Determine the (X, Y) coordinate at the center of the cell enclosing the given text.  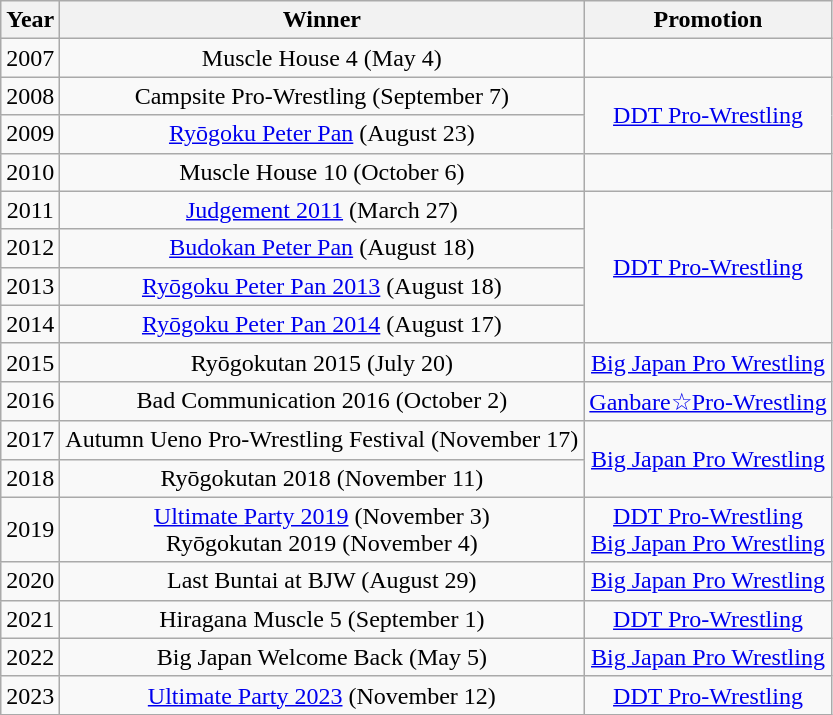
2021 (30, 619)
2011 (30, 210)
2023 (30, 695)
2007 (30, 58)
Ultimate Party 2019 (November 3)Ryōgokutan 2019 (November 4) (322, 530)
2016 (30, 401)
2010 (30, 172)
Budokan Peter Pan (August 18) (322, 248)
Autumn Ueno Pro-Wrestling Festival (November 17) (322, 440)
2018 (30, 478)
Big Japan Welcome Back (May 5) (322, 657)
Winner (322, 20)
2015 (30, 362)
Campsite Pro-Wrestling (September 7) (322, 96)
2009 (30, 134)
2013 (30, 286)
DDT Pro-WrestlingBig Japan Pro Wrestling (708, 530)
2020 (30, 581)
2012 (30, 248)
Ultimate Party 2023 (November 12) (322, 695)
2017 (30, 440)
Promotion (708, 20)
2008 (30, 96)
Ganbare☆Pro-Wrestling (708, 401)
Ryōgoku Peter Pan (August 23) (322, 134)
Ryōgoku Peter Pan 2014 (August 17) (322, 324)
Year (30, 20)
2022 (30, 657)
Last Buntai at BJW (August 29) (322, 581)
2014 (30, 324)
Ryōgokutan 2015 (July 20) (322, 362)
Muscle House 4 (May 4) (322, 58)
Ryōgokutan 2018 (November 11) (322, 478)
Judgement 2011 (March 27) (322, 210)
Ryōgoku Peter Pan 2013 (August 18) (322, 286)
2019 (30, 530)
Bad Communication 2016 (October 2) (322, 401)
Muscle House 10 (October 6) (322, 172)
Hiragana Muscle 5 (September 1) (322, 619)
